Extract the [X, Y] coordinate from the center of the cell holding the provided text.  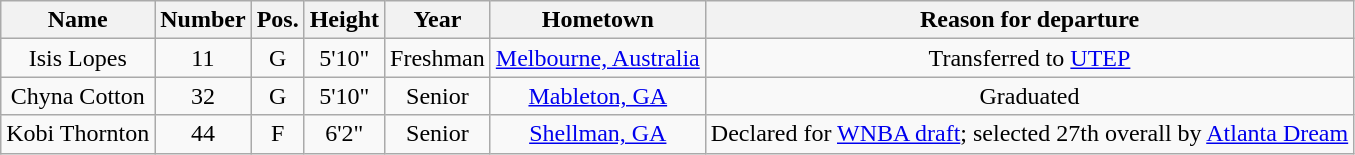
11 [203, 58]
Melbourne, Australia [598, 58]
Name [78, 20]
Mableton, GA [598, 96]
Hometown [598, 20]
44 [203, 134]
Transferred to UTEP [1029, 58]
32 [203, 96]
6'2" [344, 134]
Height [344, 20]
Year [438, 20]
Chyna Cotton [78, 96]
Pos. [278, 20]
Reason for departure [1029, 20]
Shellman, GA [598, 134]
F [278, 134]
Declared for WNBA draft; selected 27th overall by Atlanta Dream [1029, 134]
Graduated [1029, 96]
Kobi Thornton [78, 134]
Isis Lopes [78, 58]
Freshman [438, 58]
Number [203, 20]
